Locate the cell with the specified text and output its [X, Y] center coordinate. 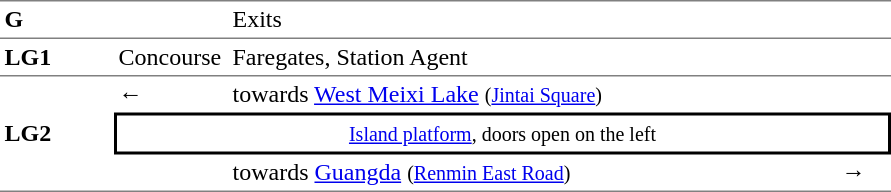
LG1 [57, 58]
LG2 [57, 134]
towards Guangda (Renmin East Road) [532, 173]
G [57, 20]
→ [864, 173]
towards West Meixi Lake (Jintai Square) [532, 94]
Concourse [171, 58]
Faregates, Station Agent [532, 58]
Island platform, doors open on the left [502, 133]
← [171, 94]
Exits [532, 20]
